Extract the (x, y) coordinate from the center of the cell holding the provided text.  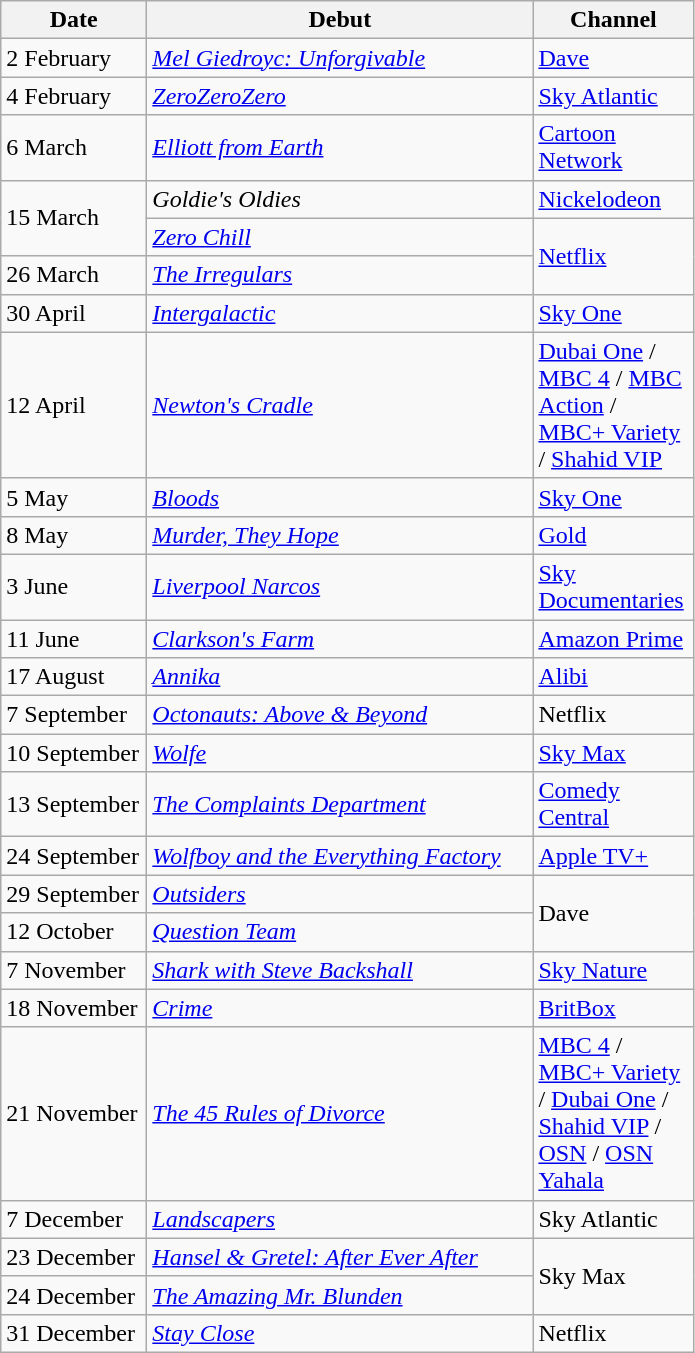
29 September (74, 894)
12 October (74, 932)
Intergalactic (340, 313)
Newton's Cradle (340, 405)
The Irregulars (340, 275)
Murder, They Hope (340, 535)
Alibi (614, 677)
Apple TV+ (614, 856)
Wolfe (340, 753)
Landscapers (340, 1219)
11 June (74, 639)
Shark with Steve Backshall (340, 970)
Octonauts: Above & Beyond (340, 715)
23 December (74, 1257)
6 March (74, 148)
ZeroZeroZero (340, 96)
Zero Chill (340, 237)
BritBox (614, 1008)
21 November (74, 1114)
Hansel & Gretel: After Ever After (340, 1257)
15 March (74, 218)
13 September (74, 804)
The Amazing Mr. Blunden (340, 1295)
8 May (74, 535)
Wolfboy and the Everything Factory (340, 856)
Question Team (340, 932)
Mel Giedroyc: Unforgivable (340, 58)
Cartoon Network (614, 148)
Elliott from Earth (340, 148)
3 June (74, 586)
Goldie's Oldies (340, 199)
26 March (74, 275)
18 November (74, 1008)
MBC 4 / MBC+ Variety / Dubai One / Shahid VIP / OSN / OSN Yahala (614, 1114)
10 September (74, 753)
2 February (74, 58)
7 December (74, 1219)
24 September (74, 856)
Crime (340, 1008)
24 December (74, 1295)
5 May (74, 497)
7 September (74, 715)
Nickelodeon (614, 199)
The Complaints Department (340, 804)
Amazon Prime (614, 639)
Sky Documentaries (614, 586)
Liverpool Narcos (340, 586)
Channel (614, 20)
7 November (74, 970)
Debut (340, 20)
30 April (74, 313)
Stay Close (340, 1333)
Sky Nature (614, 970)
Comedy Central (614, 804)
Clarkson's Farm (340, 639)
Date (74, 20)
The 45 Rules of Divorce (340, 1114)
4 February (74, 96)
31 December (74, 1333)
Outsiders (340, 894)
Dubai One / MBC 4 / MBC Action / MBC+ Variety / Shahid VIP (614, 405)
Annika (340, 677)
Gold (614, 535)
17 August (74, 677)
Bloods (340, 497)
12 April (74, 405)
